Detect which cell encompasses the target text, then output its (x, y) center coordinate. 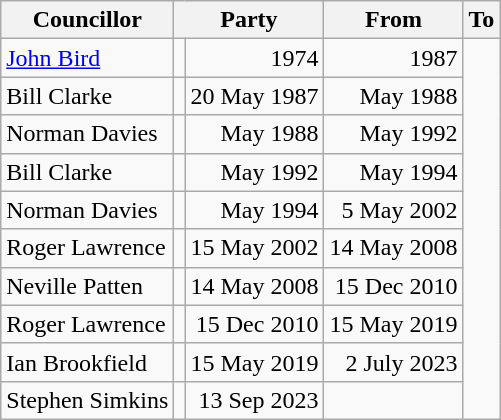
1987 (394, 58)
John Bird (88, 58)
Party (249, 20)
5 May 2002 (394, 210)
20 May 1987 (254, 96)
To (482, 20)
15 May 2002 (254, 248)
2 July 2023 (394, 362)
Ian Brookfield (88, 362)
13 Sep 2023 (254, 400)
1974 (254, 58)
Councillor (88, 20)
Neville Patten (88, 286)
From (394, 20)
Stephen Simkins (88, 400)
